From the cell containing the given text, extract its center point as [X, Y] coordinate. 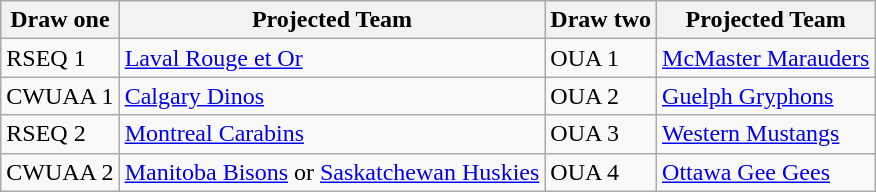
Manitoba Bisons or Saskatchewan Huskies [332, 172]
Western Mustangs [766, 134]
Calgary Dinos [332, 96]
Laval Rouge et Or [332, 58]
Montreal Carabins [332, 134]
RSEQ 2 [60, 134]
Ottawa Gee Gees [766, 172]
OUA 3 [601, 134]
Guelph Gryphons [766, 96]
OUA 1 [601, 58]
CWUAA 2 [60, 172]
OUA 2 [601, 96]
McMaster Marauders [766, 58]
RSEQ 1 [60, 58]
OUA 4 [601, 172]
Draw one [60, 20]
Draw two [601, 20]
CWUAA 1 [60, 96]
